Detect which cell encompasses the target text, then output its [x, y] center coordinate. 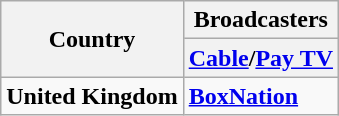
Broadcasters [260, 20]
Country [92, 39]
BoxNation [260, 96]
Cable/Pay TV [260, 58]
United Kingdom [92, 96]
